Return the (x, y) coordinate for the center point of the cell that contains the specified text.  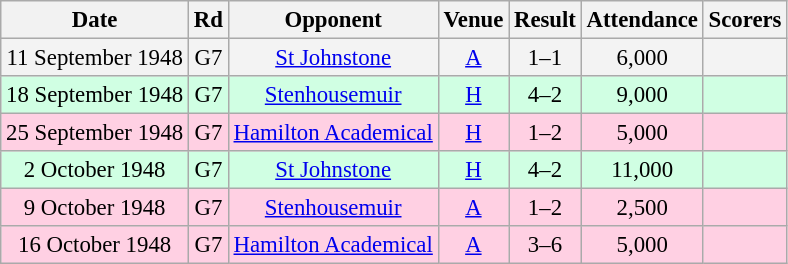
25 September 1948 (95, 133)
Rd (209, 20)
9 October 1948 (95, 208)
Opponent (333, 20)
11,000 (642, 170)
Date (95, 20)
16 October 1948 (95, 245)
1–1 (546, 58)
Venue (474, 20)
11 September 1948 (95, 58)
9,000 (642, 95)
3–6 (546, 245)
Result (546, 20)
Attendance (642, 20)
2,500 (642, 208)
Scorers (745, 20)
2 October 1948 (95, 170)
6,000 (642, 58)
18 September 1948 (95, 95)
